Return the (x, y) coordinate for the center point of the cell that contains the specified text.  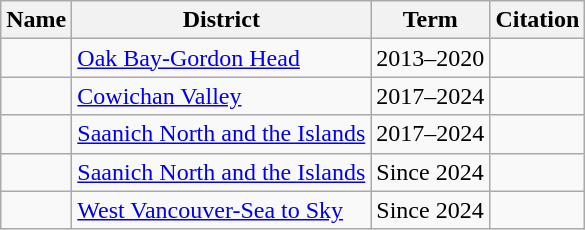
Name (36, 20)
2013–2020 (430, 58)
Cowichan Valley (222, 96)
Citation (538, 20)
District (222, 20)
West Vancouver-Sea to Sky (222, 210)
Term (430, 20)
Oak Bay-Gordon Head (222, 58)
